From the cell containing the given text, extract its center point as [x, y] coordinate. 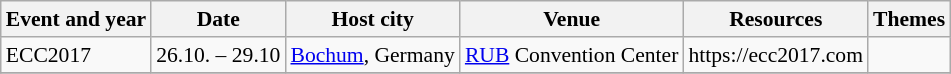
Event and year [76, 19]
Date [218, 19]
Venue [572, 19]
Host city [372, 19]
Bochum, Germany [372, 55]
RUB Convention Center [572, 55]
ECC2017 [76, 55]
26.10. – 29.10 [218, 55]
Themes [909, 19]
https://ecc2017.com [776, 55]
Resources [776, 19]
